Detect which cell encompasses the target text, then output its [x, y] center coordinate. 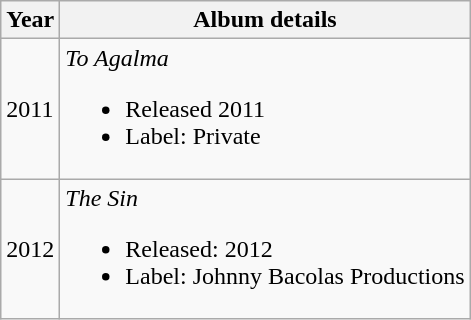
The SinReleased: 2012Label: Johnny Bacolas Productions [265, 249]
Album details [265, 20]
2011 [30, 109]
To AgalmaReleased 2011Label: Private [265, 109]
2012 [30, 249]
Year [30, 20]
